Find where the given text appears and provide that cell's center as [X, Y] coordinate. 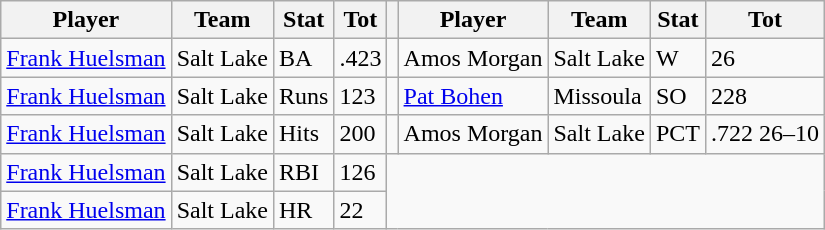
123 [360, 96]
SO [678, 96]
HR [303, 210]
Runs [303, 96]
Hits [303, 134]
PCT [678, 134]
.722 26–10 [764, 134]
.423 [360, 58]
W [678, 58]
Missoula [599, 96]
126 [360, 172]
BA [303, 58]
26 [764, 58]
Pat Bohen [473, 96]
22 [360, 210]
228 [764, 96]
200 [360, 134]
RBI [303, 172]
